Return [x, y] of the center of cell containing provided text 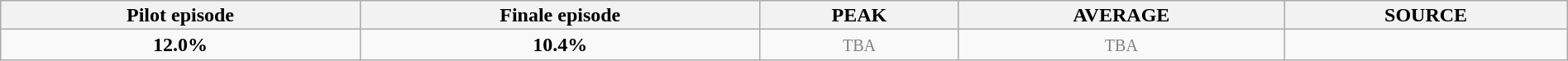
PEAK [858, 15]
Finale episode [560, 15]
10.4% [560, 45]
Pilot episode [180, 15]
12.0% [180, 45]
AVERAGE [1121, 15]
SOURCE [1426, 15]
